Detect which cell encompasses the target text, then output its [X, Y] center coordinate. 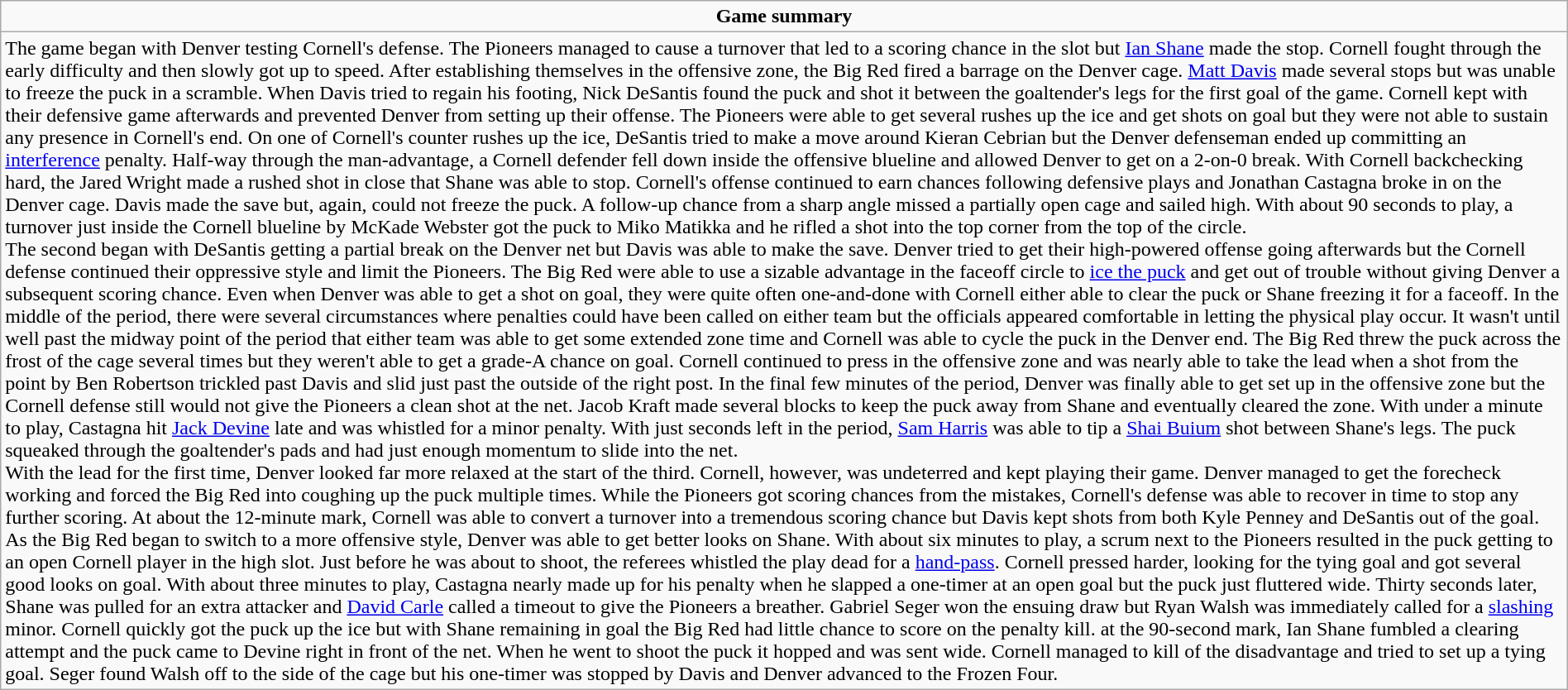
Game summary [784, 17]
